Return the [x, y] coordinate for the center point of the cell that contains the specified text.  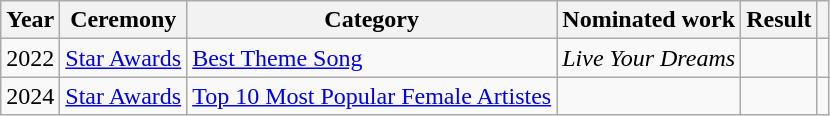
Ceremony [124, 20]
Nominated work [649, 20]
Result [779, 20]
Best Theme Song [372, 58]
Category [372, 20]
2024 [30, 96]
Top 10 Most Popular Female Artistes [372, 96]
2022 [30, 58]
Live Your Dreams [649, 58]
Year [30, 20]
